Identify which cell holds the provided text, then report its (X, Y) central coordinate. 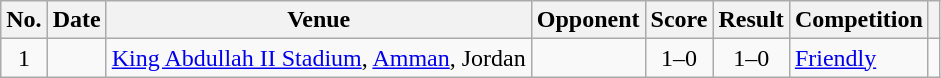
Venue (318, 20)
Competition (858, 20)
Opponent (588, 20)
Score (679, 20)
Friendly (858, 58)
No. (24, 20)
1 (24, 58)
King Abdullah II Stadium, Amman, Jordan (318, 58)
Date (76, 20)
Result (751, 20)
